Output the [X, Y] coordinate of the center of the cell containing the given text.  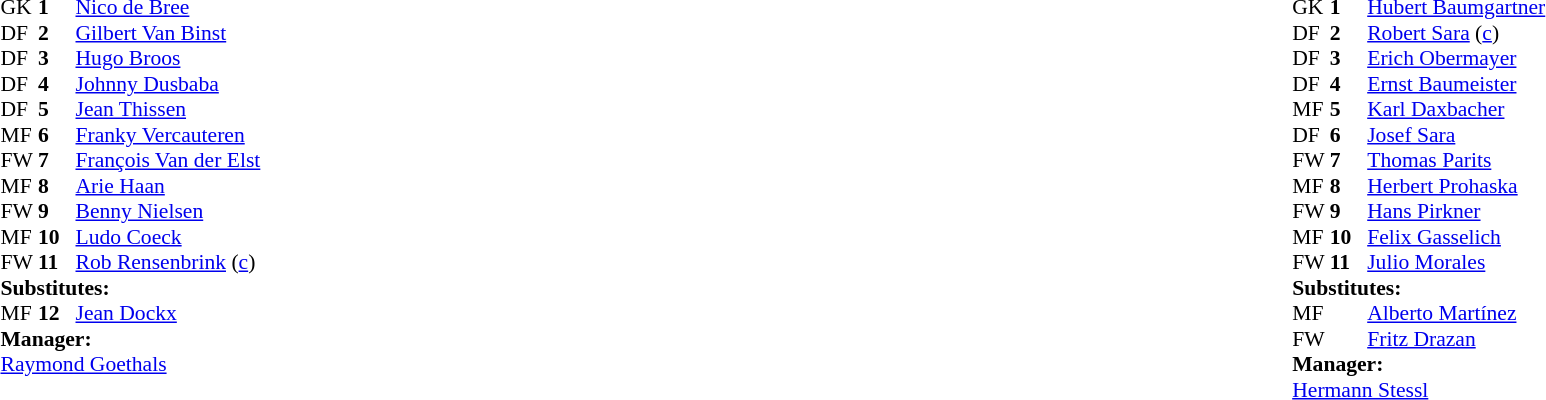
Rob Rensenbrink (c) [168, 263]
Jean Thissen [168, 109]
Julio Morales [1456, 263]
Gilbert Van Binst [168, 33]
Hans Pirkner [1456, 211]
Ludo Coeck [168, 237]
Johnny Dusbaba [168, 84]
Franky Vercauteren [168, 135]
Josef Sara [1456, 135]
Arie Haan [168, 186]
Fritz Drazan [1456, 339]
Herbert Prohaska [1456, 186]
12 [57, 313]
Raymond Goethals [130, 365]
Hugo Broos [168, 59]
Erich Obermayer [1456, 59]
François Van der Elst [168, 161]
Alberto Martínez [1456, 313]
Felix Gasselich [1456, 237]
Thomas Parits [1456, 161]
Jean Dockx [168, 313]
Ernst Baumeister [1456, 84]
Robert Sara (c) [1456, 33]
Benny Nielsen [168, 211]
Karl Daxbacher [1456, 109]
